Extract the [X, Y] coordinate from the center of the cell holding the provided text.  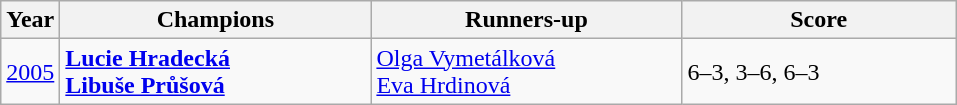
Score [819, 20]
Lucie Hradecká Libuše Průšová [216, 72]
Champions [216, 20]
2005 [30, 72]
Runners-up [526, 20]
Olga Vymetálková Eva Hrdinová [526, 72]
Year [30, 20]
6–3, 3–6, 6–3 [819, 72]
